From the cell containing the given text, extract its center point as (X, Y) coordinate. 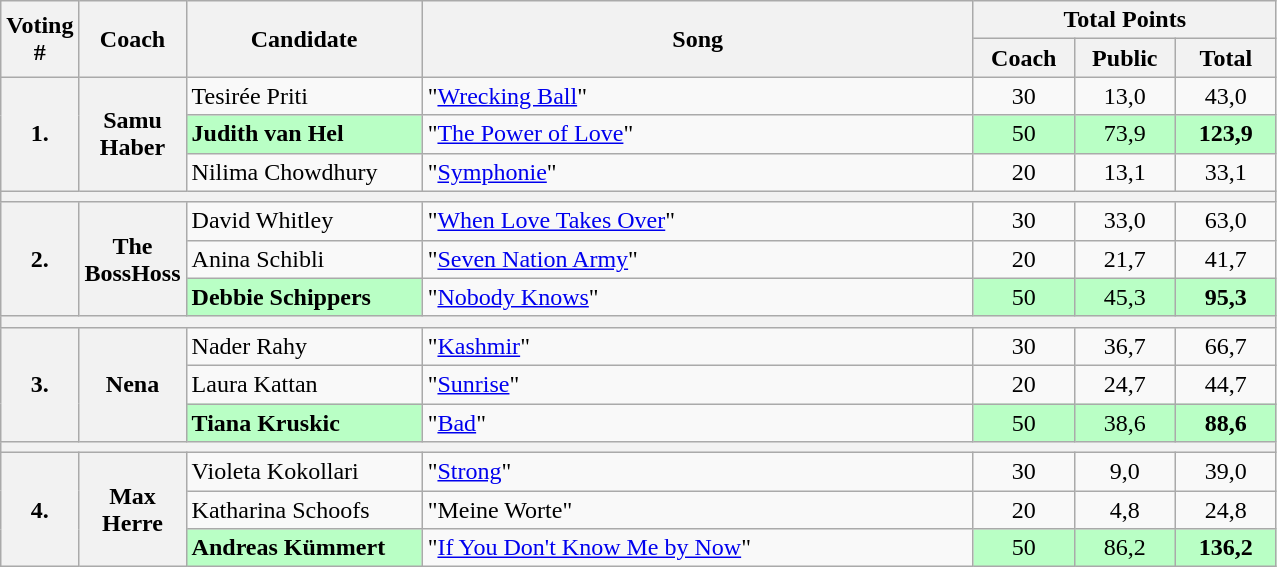
Total Points (1124, 20)
"Wrecking Ball" (698, 96)
Nilima Chowdhury (304, 172)
Total (1226, 58)
2. (40, 259)
39,0 (1226, 472)
"Nobody Knows" (698, 297)
33,1 (1226, 172)
9,0 (1124, 472)
73,9 (1124, 134)
Nader Rahy (304, 346)
66,7 (1226, 346)
"Sunrise" (698, 384)
"Bad" (698, 423)
1. (40, 134)
Judith van Hel (304, 134)
"When Love Takes Over" (698, 221)
"Kashmir" (698, 346)
21,7 (1124, 259)
63,0 (1226, 221)
24,7 (1124, 384)
"Strong" (698, 472)
44,7 (1226, 384)
Max Herre (132, 510)
45,3 (1124, 297)
Katharina Schoofs (304, 510)
36,7 (1124, 346)
"Meine Worte" (698, 510)
"Symphonie" (698, 172)
Samu Haber (132, 134)
33,0 (1124, 221)
86,2 (1124, 548)
Laura Kattan (304, 384)
The BossHoss (132, 259)
Andreas Kümmert (304, 548)
Tiana Kruskic (304, 423)
95,3 (1226, 297)
38,6 (1124, 423)
"If You Don't Know Me by Now" (698, 548)
13,0 (1124, 96)
136,2 (1226, 548)
Anina Schibli (304, 259)
4,8 (1124, 510)
Nena (132, 384)
"The Power of Love" (698, 134)
43,0 (1226, 96)
Song (698, 39)
123,9 (1226, 134)
13,1 (1124, 172)
4. (40, 510)
41,7 (1226, 259)
David Whitley (304, 221)
Tesirée Priti (304, 96)
Voting # (40, 39)
24,8 (1226, 510)
Candidate (304, 39)
3. (40, 384)
"Seven Nation Army" (698, 259)
88,6 (1226, 423)
Public (1124, 58)
Violeta Kokollari (304, 472)
Debbie Schippers (304, 297)
